Detect which cell encompasses the target text, then output its (X, Y) center coordinate. 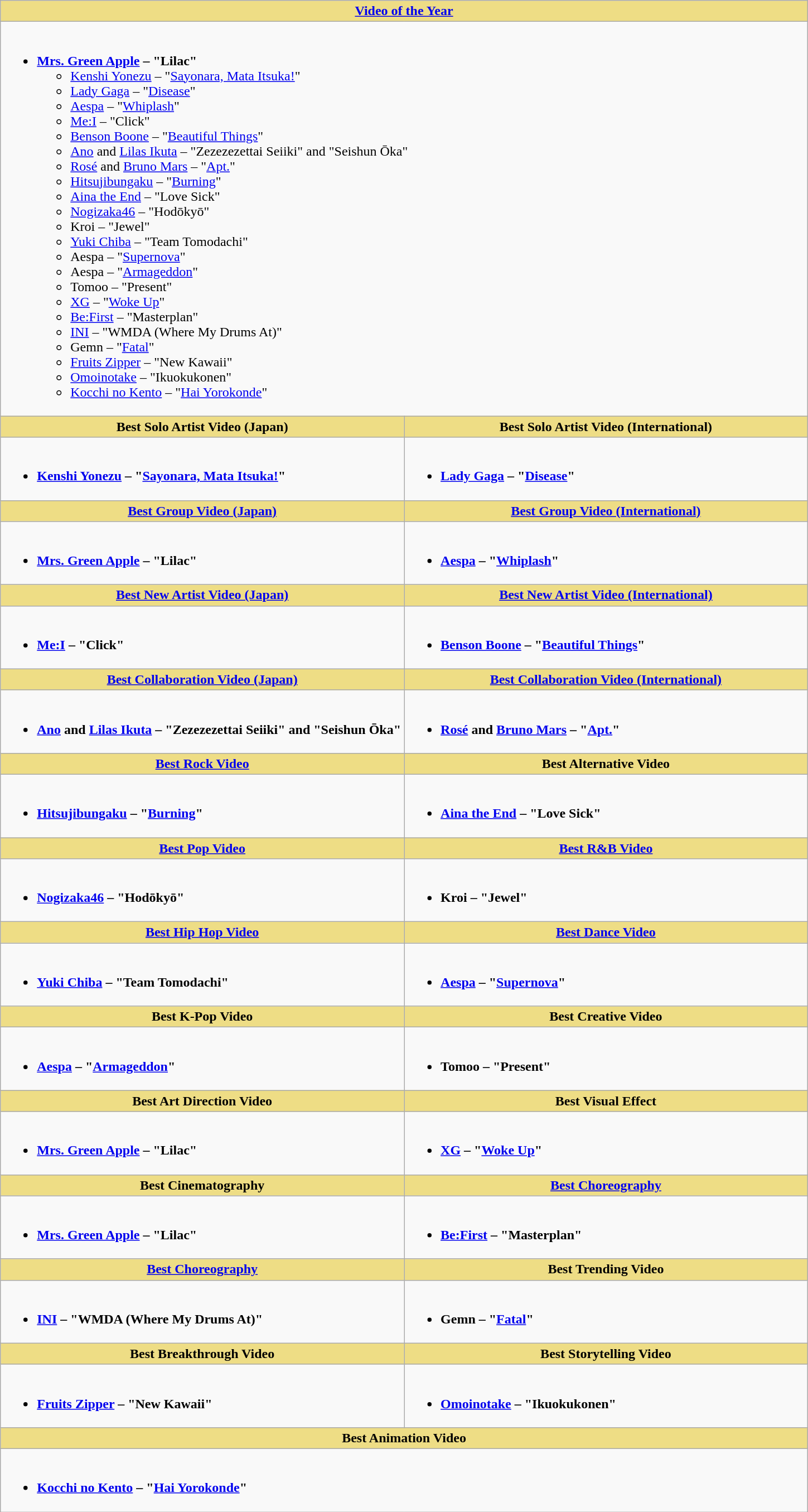
Kenshi Yonezu – "Sayonara, Mata Itsuka!" (202, 468)
Best Art Direction Video (202, 1101)
Best Dance Video (606, 933)
Yuki Chiba – "Team Tomodachi" (202, 975)
INI – "WMDA (Where My Drums At)" (202, 1312)
Best Solo Artist Video (International) (606, 427)
Lady Gaga – "Disease" (606, 468)
Best Group Video (Japan) (202, 511)
Best Visual Effect (606, 1101)
Hitsujibungaku – "Burning" (202, 805)
Best Storytelling Video (606, 1354)
Best Animation Video (404, 1438)
XG – "Woke Up" (606, 1143)
Best Cinematography (202, 1185)
Kroi – "Jewel" (606, 890)
Best Group Video (International) (606, 511)
Aina the End – "Love Sick" (606, 805)
Best Hip Hop Video (202, 933)
Aespa – "Supernova" (606, 975)
Best Solo Artist Video (Japan) (202, 427)
Nogizaka46 – "Hodōkyō" (202, 890)
Video of the Year (404, 11)
Best Breakthrough Video (202, 1354)
Best New Artist Video (Japan) (202, 595)
Best Creative Video (606, 1017)
Benson Boone – "Beautiful Things" (606, 637)
Rosé and Bruno Mars – "Apt." (606, 722)
Best Pop Video (202, 848)
Best Trending Video (606, 1269)
Best Alternative Video (606, 764)
Omoinotake – "Ikuokukonen" (606, 1395)
Best Collaboration Video (International) (606, 679)
Fruits Zipper – "New Kawaii" (202, 1395)
Gemn – "Fatal" (606, 1312)
Best Collaboration Video (Japan) (202, 679)
Best Rock Video (202, 764)
Best K-Pop Video (202, 1017)
Aespa – "Whiplash" (606, 553)
Ano and Lilas Ikuta – "Zezezezettai Seiiki" and "Seishun Ōka" (202, 722)
Best New Artist Video (International) (606, 595)
Me:I – "Click" (202, 637)
Best R&B Video (606, 848)
Tomoo – "Present" (606, 1059)
Kocchi no Kento – "Hai Yorokonde" (404, 1480)
Be:First – "Masterplan" (606, 1227)
Aespa – "Armageddon" (202, 1059)
